From the cell containing the given text, extract its center point as (x, y) coordinate. 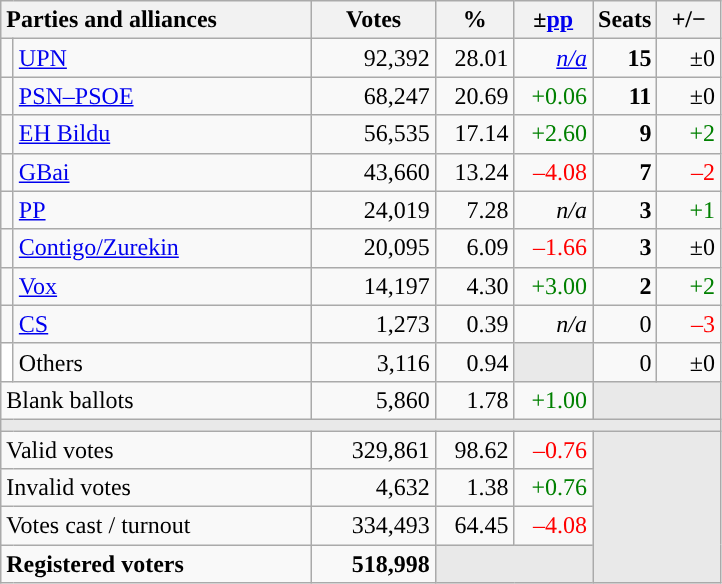
3,116 (374, 362)
Invalid votes (156, 488)
Valid votes (156, 449)
Votes (374, 20)
20.69 (474, 96)
% (474, 20)
+2.60 (554, 134)
518,998 (374, 564)
11 (624, 96)
7 (624, 172)
±pp (554, 20)
98.62 (474, 449)
Seats (624, 20)
64.45 (474, 526)
CS (162, 324)
EH Bildu (162, 134)
15 (624, 58)
Registered voters (156, 564)
PSN–PSOE (162, 96)
0.39 (474, 324)
Blank ballots (156, 400)
4.30 (474, 286)
1,273 (374, 324)
24,019 (374, 210)
Vox (162, 286)
–2 (689, 172)
Contigo/Zurekin (162, 248)
17.14 (474, 134)
Parties and alliances (156, 20)
9 (624, 134)
7.28 (474, 210)
6.09 (474, 248)
5,860 (374, 400)
PP (162, 210)
GBai (162, 172)
14,197 (374, 286)
92,392 (374, 58)
+0.06 (554, 96)
329,861 (374, 449)
4,632 (374, 488)
68,247 (374, 96)
+/− (689, 20)
+1 (689, 210)
43,660 (374, 172)
–3 (689, 324)
+0.76 (554, 488)
13.24 (474, 172)
+1.00 (554, 400)
56,535 (374, 134)
1.38 (474, 488)
28.01 (474, 58)
Others (162, 362)
20,095 (374, 248)
1.78 (474, 400)
0.94 (474, 362)
+3.00 (554, 286)
–1.66 (554, 248)
334,493 (374, 526)
2 (624, 286)
Votes cast / turnout (156, 526)
UPN (162, 58)
–0.76 (554, 449)
